Extract the (X, Y) coordinate from the center of the cell holding the provided text.  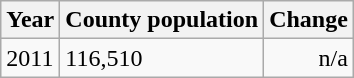
2011 (30, 58)
116,510 (162, 58)
n/a (309, 58)
Change (309, 20)
County population (162, 20)
Year (30, 20)
